Identify which cell holds the provided text, then report its [x, y] central coordinate. 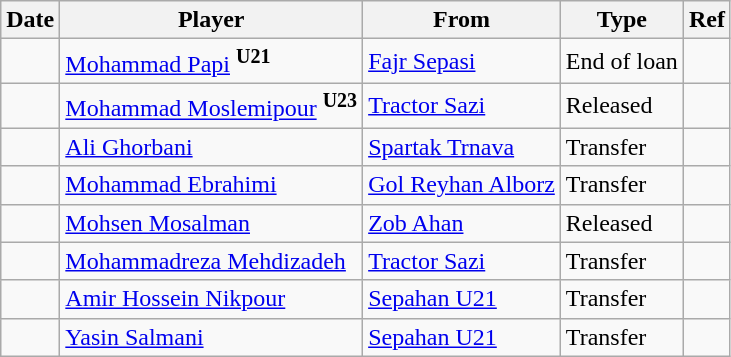
From [462, 20]
Type [622, 20]
Zob Ahan [462, 223]
Fajr Sepasi [462, 62]
Spartak Trnava [462, 147]
Date [30, 20]
End of loan [622, 62]
Mohammad Moslemipour U23 [212, 106]
Mohammadreza Mehdizadeh [212, 261]
Ref [706, 20]
Mohsen Mosalman [212, 223]
Ali Ghorbani [212, 147]
Gol Reyhan Alborz [462, 185]
Player [212, 20]
Yasin Salmani [212, 337]
Mohammad Ebrahimi [212, 185]
Mohammad Papi U21 [212, 62]
Amir Hossein Nikpour [212, 299]
